Find where the given text appears and provide that cell's center as (x, y) coordinate. 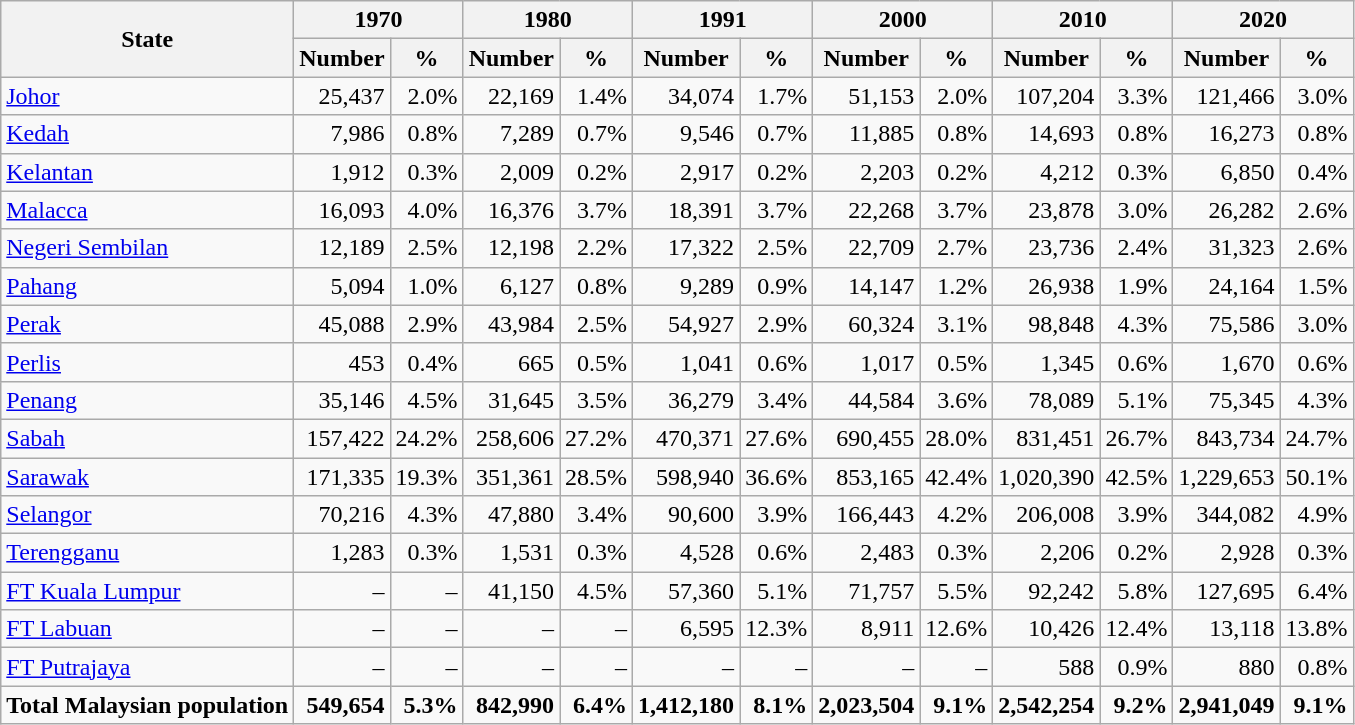
Kedah (148, 134)
831,451 (1046, 438)
35,146 (342, 400)
121,466 (1226, 96)
2,928 (1226, 553)
Pahang (148, 286)
26,938 (1046, 286)
36,279 (686, 400)
9.2% (1136, 705)
Terengganu (148, 553)
Total Malaysian population (148, 705)
22,268 (866, 210)
3.5% (596, 400)
7,289 (511, 134)
2,206 (1046, 553)
57,360 (686, 591)
36.6% (776, 477)
9,546 (686, 134)
5.8% (1136, 591)
50.1% (1316, 477)
665 (511, 362)
1,412,180 (686, 705)
Perlis (148, 362)
3.1% (956, 324)
1.9% (1136, 286)
1,229,653 (1226, 477)
2,941,049 (1226, 705)
157,422 (342, 438)
47,880 (511, 515)
13,118 (1226, 629)
44,584 (866, 400)
5,094 (342, 286)
351,361 (511, 477)
7,986 (342, 134)
853,165 (866, 477)
1,017 (866, 362)
2000 (903, 20)
42.4% (956, 477)
23,736 (1046, 248)
Malacca (148, 210)
1,041 (686, 362)
98,848 (1046, 324)
1.4% (596, 96)
12,189 (342, 248)
3.6% (956, 400)
2,203 (866, 172)
2.7% (956, 248)
4,212 (1046, 172)
2,917 (686, 172)
75,345 (1226, 400)
Johor (148, 96)
26.7% (1136, 438)
31,645 (511, 400)
Selangor (148, 515)
1,020,390 (1046, 477)
28.0% (956, 438)
843,734 (1226, 438)
6,595 (686, 629)
43,984 (511, 324)
14,693 (1046, 134)
16,273 (1226, 134)
92,242 (1046, 591)
5.5% (956, 591)
27.6% (776, 438)
Perak (148, 324)
42.5% (1136, 477)
1.0% (426, 286)
54,927 (686, 324)
4.0% (426, 210)
27.2% (596, 438)
State (148, 39)
6,127 (511, 286)
FT Labuan (148, 629)
45,088 (342, 324)
127,695 (1226, 591)
1,531 (511, 553)
880 (1226, 667)
2.4% (1136, 248)
1,670 (1226, 362)
2,009 (511, 172)
24.2% (426, 438)
842,990 (511, 705)
34,074 (686, 96)
41,150 (511, 591)
25,437 (342, 96)
166,443 (866, 515)
70,216 (342, 515)
598,940 (686, 477)
344,082 (1226, 515)
19.3% (426, 477)
2020 (1263, 20)
16,093 (342, 210)
Sarawak (148, 477)
Kelantan (148, 172)
18,391 (686, 210)
588 (1046, 667)
12.4% (1136, 629)
71,757 (866, 591)
453 (342, 362)
2,023,504 (866, 705)
1,912 (342, 172)
12.3% (776, 629)
4.2% (956, 515)
8,911 (866, 629)
51,153 (866, 96)
28.5% (596, 477)
2010 (1083, 20)
26,282 (1226, 210)
10,426 (1046, 629)
2,542,254 (1046, 705)
78,089 (1046, 400)
4,528 (686, 553)
1.2% (956, 286)
FT Kuala Lumpur (148, 591)
90,600 (686, 515)
Penang (148, 400)
24,164 (1226, 286)
171,335 (342, 477)
16,376 (511, 210)
470,371 (686, 438)
2.2% (596, 248)
Negeri Sembilan (148, 248)
8.1% (776, 705)
23,878 (1046, 210)
17,322 (686, 248)
2,483 (866, 553)
1,283 (342, 553)
1970 (378, 20)
107,204 (1046, 96)
6,850 (1226, 172)
14,147 (866, 286)
1980 (548, 20)
1,345 (1046, 362)
22,709 (866, 248)
1.5% (1316, 286)
1.7% (776, 96)
24.7% (1316, 438)
258,606 (511, 438)
FT Putrajaya (148, 667)
690,455 (866, 438)
1991 (723, 20)
5.3% (426, 705)
206,008 (1046, 515)
Sabah (148, 438)
75,586 (1226, 324)
4.9% (1316, 515)
549,654 (342, 705)
31,323 (1226, 248)
11,885 (866, 134)
22,169 (511, 96)
12.6% (956, 629)
60,324 (866, 324)
13.8% (1316, 629)
9,289 (686, 286)
3.3% (1136, 96)
12,198 (511, 248)
